Detect which cell encompasses the target text, then output its [X, Y] center coordinate. 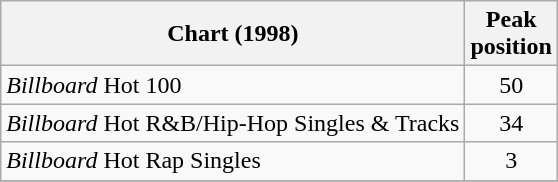
34 [511, 123]
3 [511, 161]
50 [511, 85]
Billboard Hot 100 [233, 85]
Billboard Hot Rap Singles [233, 161]
Chart (1998) [233, 34]
Billboard Hot R&B/Hip-Hop Singles & Tracks [233, 123]
Peakposition [511, 34]
